From the cell containing the given text, extract its center point as (x, y) coordinate. 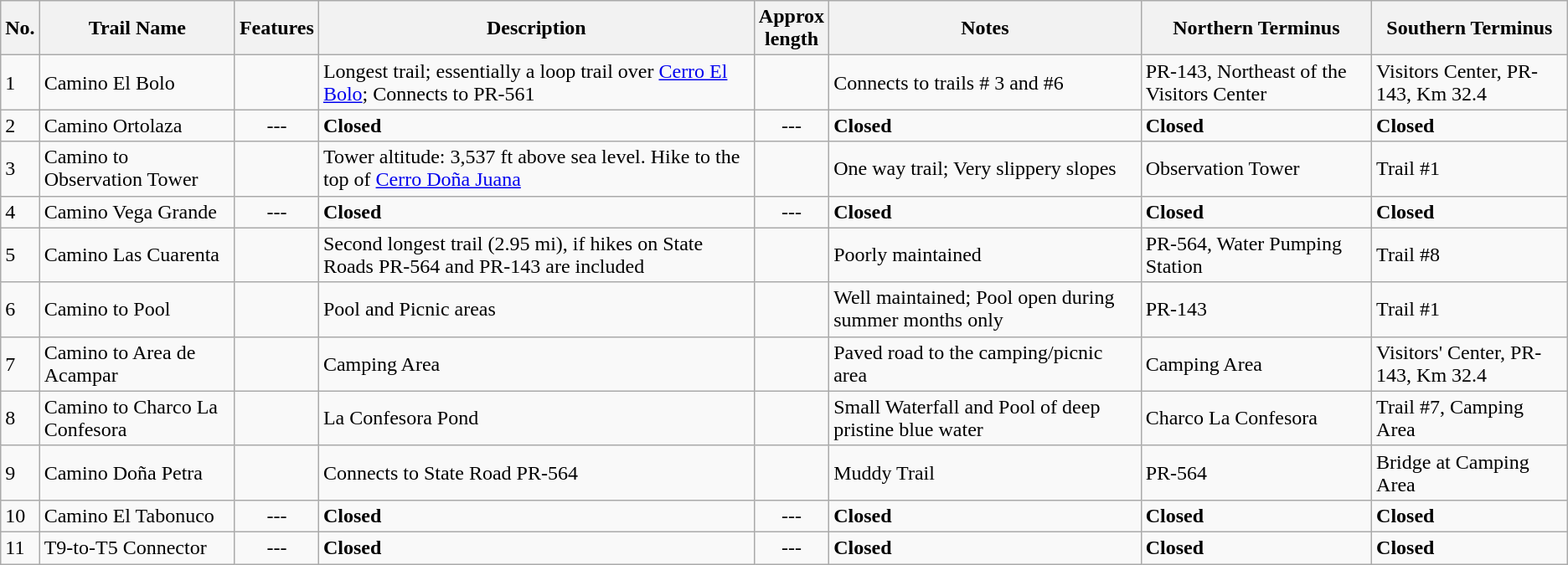
Pool and Picnic areas (536, 310)
Connects to trails # 3 and #6 (985, 82)
Bridge at Camping Area (1470, 472)
Well maintained; Pool open during summer months only (985, 310)
Trail #7, Camping Area (1470, 419)
Camino Las Cuarenta (137, 254)
Camino El Tabonuco (137, 516)
Camino to Charco La Confesora (137, 419)
11 (20, 547)
Camino to Pool (137, 310)
3 (20, 169)
Visitors' Center, PR-143, Km 32.4 (1470, 363)
No. (20, 28)
9 (20, 472)
6 (20, 310)
2 (20, 126)
Visitors Center, PR-143, Km 32.4 (1470, 82)
Camino El Bolo (137, 82)
PR-564, Water Pumping Station (1256, 254)
Trail #8 (1470, 254)
Camino Ortolaza (137, 126)
Second longest trail (2.95 mi), if hikes on State Roads PR-564 and PR-143 are included (536, 254)
La Confesora Pond (536, 419)
PR-143 (1256, 310)
8 (20, 419)
Approxlength (791, 28)
Notes (985, 28)
Tower altitude: 3,537 ft above sea level. Hike to the top of Cerro Doña Juana (536, 169)
Camino Vega Grande (137, 212)
1 (20, 82)
5 (20, 254)
Charco La Confesora (1256, 419)
Connects to State Road PR-564 (536, 472)
Muddy Trail (985, 472)
Trail Name (137, 28)
4 (20, 212)
T9-to-T5 Connector (137, 547)
Camino to Observation Tower (137, 169)
Small Waterfall and Pool of deep pristine blue water (985, 419)
Paved road to the camping/picnic area (985, 363)
Description (536, 28)
One way trail; Very slippery slopes (985, 169)
Camino Doña Petra (137, 472)
Features (276, 28)
PR-143, Northeast of the Visitors Center (1256, 82)
Longest trail; essentially a loop trail over Cerro El Bolo; Connects to PR-561 (536, 82)
Southern Terminus (1470, 28)
Northern Terminus (1256, 28)
Poorly maintained (985, 254)
Camino to Area de Acampar (137, 363)
10 (20, 516)
PR-564 (1256, 472)
Observation Tower (1256, 169)
7 (20, 363)
